Capture the cell that displays the provided text and extract its (x, y) central coordinate. 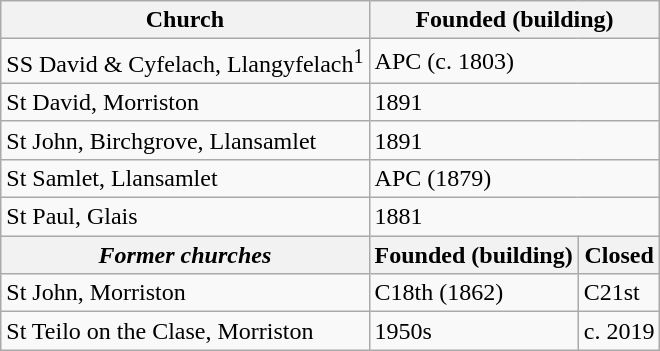
St John, Morriston (185, 293)
St David, Morriston (185, 102)
SS David & Cyfelach, Llangyfelach1 (185, 62)
C18th (1862) (474, 293)
Former churches (185, 255)
1950s (474, 331)
C21st (619, 293)
St John, Birchgrove, Llansamlet (185, 140)
Church (185, 20)
St Paul, Glais (185, 217)
APC (c. 1803) (514, 62)
APC (1879) (514, 178)
c. 2019 (619, 331)
Closed (619, 255)
St Teilo on the Clase, Morriston (185, 331)
1881 (514, 217)
St Samlet, Llansamlet (185, 178)
